Return the [x, y] coordinate for the center point of the cell that contains the specified text.  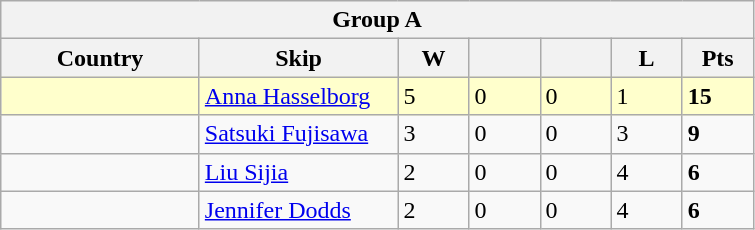
5 [434, 96]
W [434, 58]
Pts [718, 58]
Satsuki Fujisawa [298, 134]
Anna Hasselborg [298, 96]
Liu Sijia [298, 172]
1 [646, 96]
15 [718, 96]
Skip [298, 58]
L [646, 58]
Country [100, 58]
Jennifer Dodds [298, 210]
Group A [377, 20]
9 [718, 134]
